Return the (x, y) coordinate for the center point of the cell that contains the specified text.  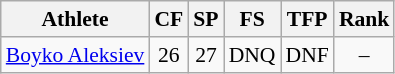
FS (252, 19)
DNF (308, 55)
Athlete (76, 19)
Boyko Aleksiev (76, 55)
27 (206, 55)
CF (168, 19)
Rank (364, 19)
DNQ (252, 55)
SP (206, 19)
26 (168, 55)
– (364, 55)
TFP (308, 19)
